Determine the [x, y] coordinate at the center of the cell enclosing the given text.  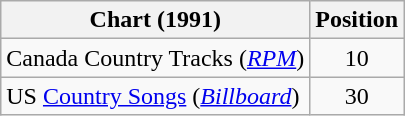
10 [357, 58]
Position [357, 20]
US Country Songs (Billboard) [156, 96]
Chart (1991) [156, 20]
Canada Country Tracks (RPM) [156, 58]
30 [357, 96]
